Return the [X, Y] coordinate for the center point of the cell that contains the specified text.  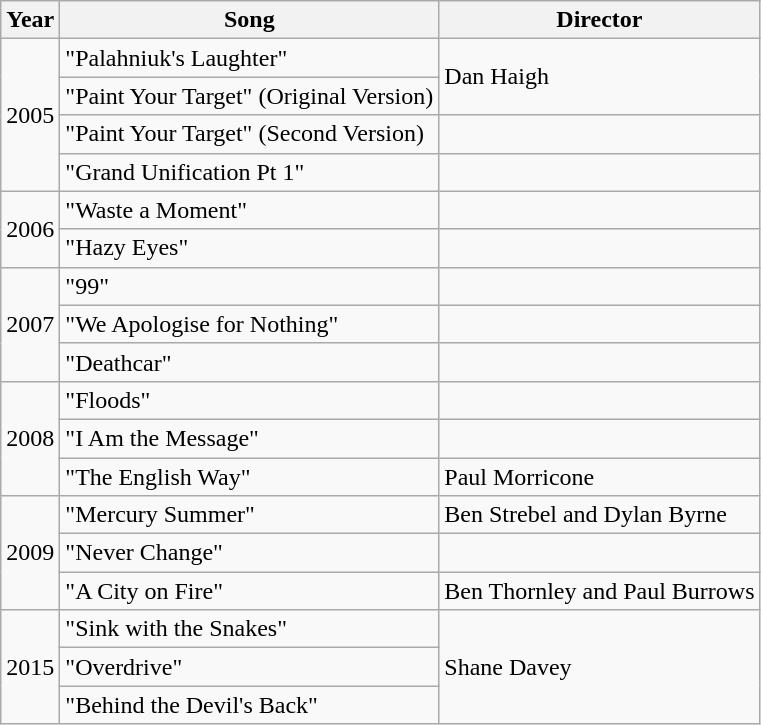
"Waste a Moment" [250, 210]
2015 [30, 667]
Ben Thornley and Paul Burrows [600, 591]
"Hazy Eyes" [250, 248]
"Behind the Devil's Back" [250, 705]
"Palahniuk's Laughter" [250, 58]
"Deathcar" [250, 362]
Paul Morricone [600, 477]
Dan Haigh [600, 77]
"Never Change" [250, 553]
Song [250, 20]
"Grand Unification Pt 1" [250, 172]
2005 [30, 115]
"99" [250, 286]
"Overdrive" [250, 667]
"I Am the Message" [250, 438]
"Paint Your Target" (Second Version) [250, 134]
"Sink with the Snakes" [250, 629]
"A City on Fire" [250, 591]
2006 [30, 229]
Ben Strebel and Dylan Byrne [600, 515]
"The English Way" [250, 477]
2009 [30, 553]
Director [600, 20]
"Mercury Summer" [250, 515]
Shane Davey [600, 667]
"Floods" [250, 400]
"Paint Your Target" (Original Version) [250, 96]
2008 [30, 438]
"We Apologise for Nothing" [250, 324]
Year [30, 20]
2007 [30, 324]
